Extract the (X, Y) coordinate from the center of the cell holding the provided text.  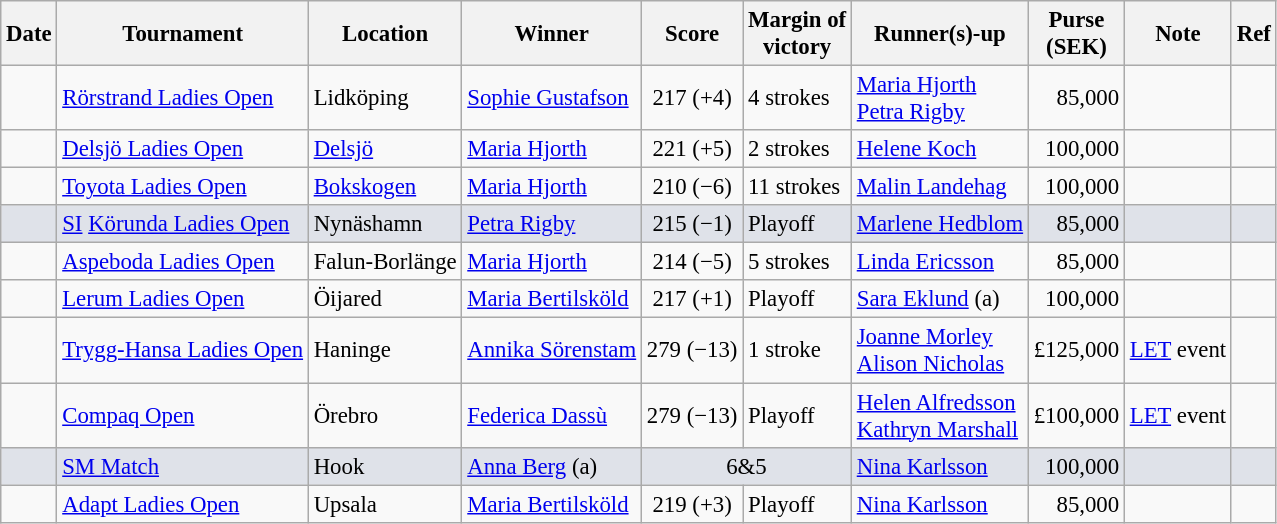
221 (+5) (692, 149)
Upsala (385, 504)
Adapt Ladies Open (182, 504)
Location (385, 34)
Toyota Ladies Open (182, 187)
215 (−1) (692, 224)
Malin Landehag (940, 187)
Sara Eklund (a) (940, 299)
Score (692, 34)
Nynäshamn (385, 224)
Compaq Open (182, 416)
210 (−6) (692, 187)
Ref (1254, 34)
£100,000 (1076, 416)
Lerum Ladies Open (182, 299)
Rörstrand Ladies Open (182, 98)
Tournament (182, 34)
Annika Sörenstam (552, 350)
11 strokes (798, 187)
217 (+1) (692, 299)
Winner (552, 34)
Joanne Morley Alison Nicholas (940, 350)
Helen Alfredsson Kathryn Marshall (940, 416)
Bokskogen (385, 187)
Haninge (385, 350)
Linda Ericsson (940, 262)
Date (29, 34)
Aspeboda Ladies Open (182, 262)
Note (1178, 34)
Delsjö (385, 149)
Lidköping (385, 98)
SI Körunda Ladies Open (182, 224)
Trygg-Hansa Ladies Open (182, 350)
£125,000 (1076, 350)
Federica Dassù (552, 416)
Delsjö Ladies Open (182, 149)
Helene Koch (940, 149)
Öijared (385, 299)
Hook (385, 466)
1 stroke (798, 350)
Margin ofvictory (798, 34)
6&5 (746, 466)
Örebro (385, 416)
Maria Hjorth Petra Rigby (940, 98)
Anna Berg (a) (552, 466)
Purse(SEK) (1076, 34)
2 strokes (798, 149)
SM Match (182, 466)
214 (−5) (692, 262)
4 strokes (798, 98)
Runner(s)-up (940, 34)
5 strokes (798, 262)
Sophie Gustafson (552, 98)
Marlene Hedblom (940, 224)
217 (+4) (692, 98)
Falun-Borlänge (385, 262)
Petra Rigby (552, 224)
219 (+3) (692, 504)
